Pinpoint the cell where the given text exists, returning its [X, Y] midpoint coordinate. 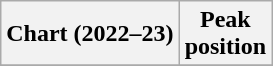
Peakposition [225, 34]
Chart (2022–23) [90, 34]
